Scan for the cell matching the given text and deliver its [X, Y] coordinate at center. 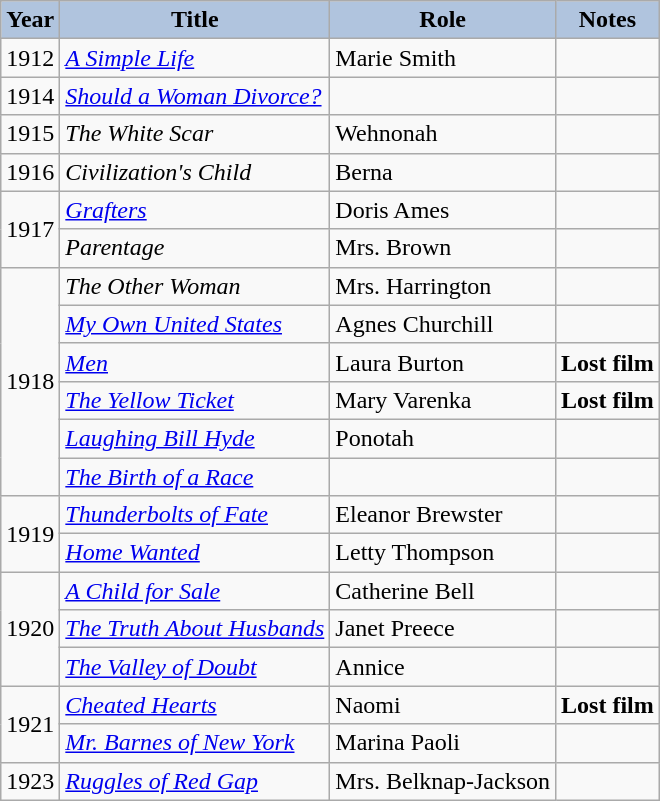
Year [30, 20]
1915 [30, 134]
The White Scar [195, 134]
Civilization's Child [195, 172]
A Child for Sale [195, 591]
1918 [30, 381]
The Birth of a Race [195, 477]
Parentage [195, 248]
The Truth About Husbands [195, 629]
Annice [443, 667]
Janet Preece [443, 629]
1920 [30, 629]
Ruggles of Red Gap [195, 781]
Should a Woman Divorce? [195, 96]
1912 [30, 58]
Ponotah [443, 438]
Agnes Churchill [443, 324]
Eleanor Brewster [443, 515]
Mrs. Harrington [443, 286]
1919 [30, 534]
Men [195, 362]
My Own United States [195, 324]
1916 [30, 172]
The Yellow Ticket [195, 400]
Mrs. Belknap-Jackson [443, 781]
Home Wanted [195, 553]
1921 [30, 724]
The Valley of Doubt [195, 667]
Mr. Barnes of New York [195, 743]
Laura Burton [443, 362]
Berna [443, 172]
Doris Ames [443, 210]
Mrs. Brown [443, 248]
Naomi [443, 705]
Laughing Bill Hyde [195, 438]
1914 [30, 96]
Grafters [195, 210]
The Other Woman [195, 286]
1917 [30, 229]
Thunderbolts of Fate [195, 515]
Marina Paoli [443, 743]
Role [443, 20]
Letty Thompson [443, 553]
Catherine Bell [443, 591]
Cheated Hearts [195, 705]
Title [195, 20]
Notes [608, 20]
1923 [30, 781]
A Simple Life [195, 58]
Wehnonah [443, 134]
Marie Smith [443, 58]
Mary Varenka [443, 400]
